Return (x, y) of the center of cell containing provided text 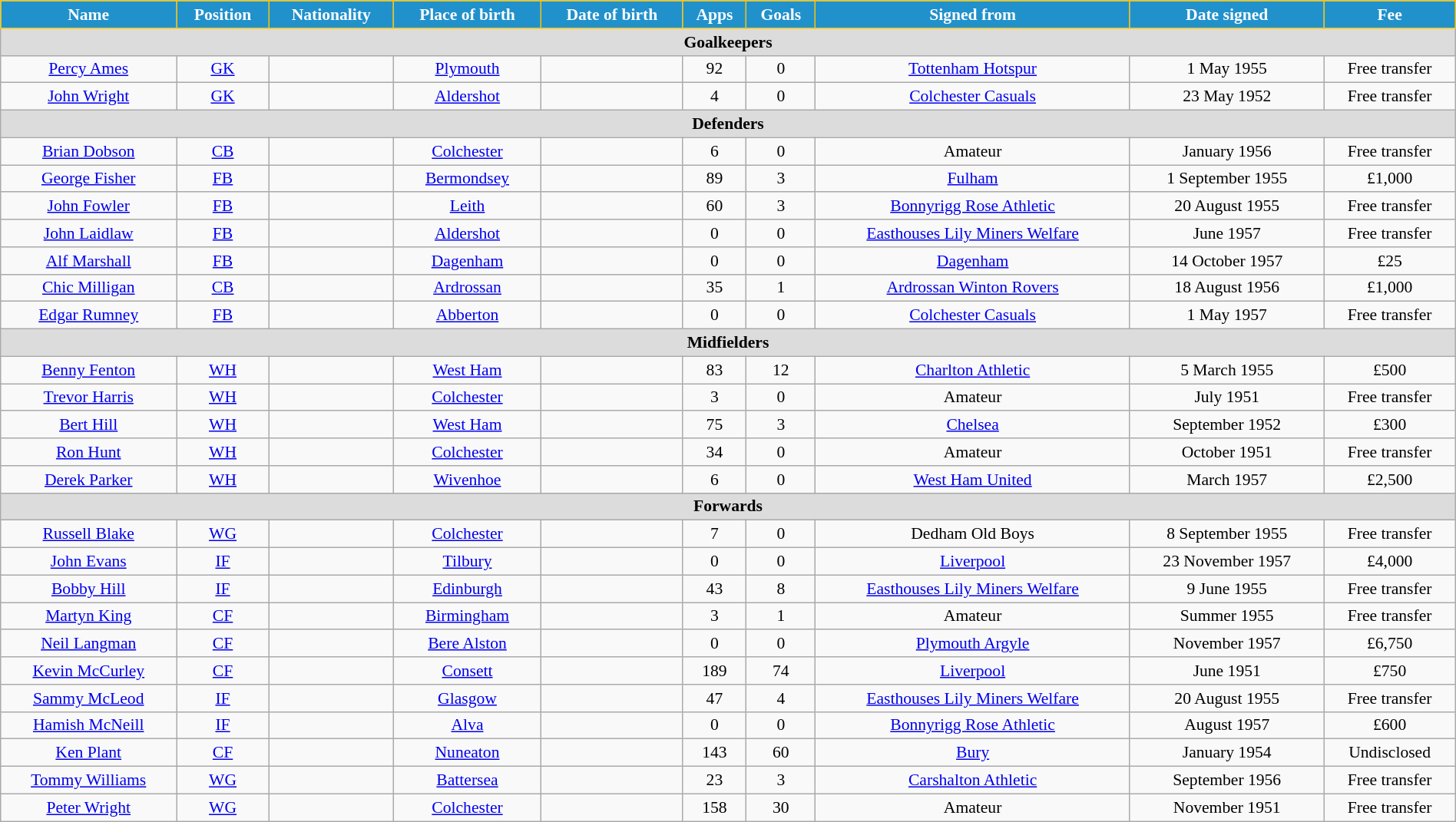
Bury (973, 753)
£500 (1390, 370)
September 1952 (1227, 425)
83 (714, 370)
George Fisher (89, 179)
Benny Fenton (89, 370)
Wivenhoe (467, 480)
Date of birth (612, 15)
£25 (1390, 261)
5 March 1955 (1227, 370)
1 May 1957 (1227, 315)
Carshalton Athletic (973, 781)
23 May 1952 (1227, 97)
July 1951 (1227, 398)
143 (714, 753)
158 (714, 807)
14 October 1957 (1227, 261)
West Ham United (973, 480)
August 1957 (1227, 725)
£300 (1390, 425)
Goals (781, 15)
John Fowler (89, 206)
Defenders (728, 124)
Birmingham (467, 616)
£750 (1390, 671)
£4,000 (1390, 562)
Hamish McNeill (89, 725)
Forwards (728, 507)
35 (714, 288)
Apps (714, 15)
34 (714, 452)
Nuneaton (467, 753)
Martyn King (89, 616)
23 November 1957 (1227, 562)
Abberton (467, 315)
November 1951 (1227, 807)
92 (714, 69)
9 June 1955 (1227, 589)
November 1957 (1227, 644)
1 May 1955 (1227, 69)
Trevor Harris (89, 398)
John Evans (89, 562)
Russell Blake (89, 534)
John Laidlaw (89, 233)
Place of birth (467, 15)
12 (781, 370)
18 August 1956 (1227, 288)
Percy Ames (89, 69)
8 (781, 589)
43 (714, 589)
Ardrossan (467, 288)
Signed from (973, 15)
Brian Dobson (89, 151)
Sammy McLeod (89, 698)
Date signed (1227, 15)
September 1956 (1227, 781)
March 1957 (1227, 480)
Summer 1955 (1227, 616)
7 (714, 534)
June 1951 (1227, 671)
Edgar Rumney (89, 315)
23 (714, 781)
Goalkeepers (728, 42)
89 (714, 179)
Undisclosed (1390, 753)
Bermondsey (467, 179)
Alva (467, 725)
£6,750 (1390, 644)
Edinburgh (467, 589)
Charlton Athletic (973, 370)
Plymouth (467, 69)
Dedham Old Boys (973, 534)
Peter Wright (89, 807)
£600 (1390, 725)
Name (89, 15)
Derek Parker (89, 480)
Fulham (973, 179)
47 (714, 698)
74 (781, 671)
1 September 1955 (1227, 179)
Battersea (467, 781)
Tilbury (467, 562)
189 (714, 671)
Bert Hill (89, 425)
Alf Marshall (89, 261)
8 September 1955 (1227, 534)
Tottenham Hotspur (973, 69)
Fee (1390, 15)
Chelsea (973, 425)
Nationality (331, 15)
Consett (467, 671)
Position (223, 15)
Chic Milligan (89, 288)
Leith (467, 206)
Glasgow (467, 698)
October 1951 (1227, 452)
30 (781, 807)
June 1957 (1227, 233)
Bere Alston (467, 644)
Ardrossan Winton Rovers (973, 288)
January 1956 (1227, 151)
Ken Plant (89, 753)
Tommy Williams (89, 781)
Ron Hunt (89, 452)
75 (714, 425)
January 1954 (1227, 753)
£2,500 (1390, 480)
Bobby Hill (89, 589)
Neil Langman (89, 644)
Plymouth Argyle (973, 644)
Kevin McCurley (89, 671)
John Wright (89, 97)
Midfielders (728, 343)
